Return (x, y) of the center of cell containing provided text 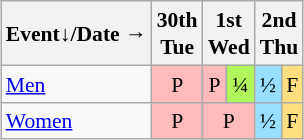
2ndThu (280, 33)
1stWed (229, 33)
Men (76, 84)
¼ (240, 84)
Event↓/Date → (76, 33)
30thTue (178, 33)
Women (76, 120)
